Output the (x, y) coordinate of the center of the cell containing the given text.  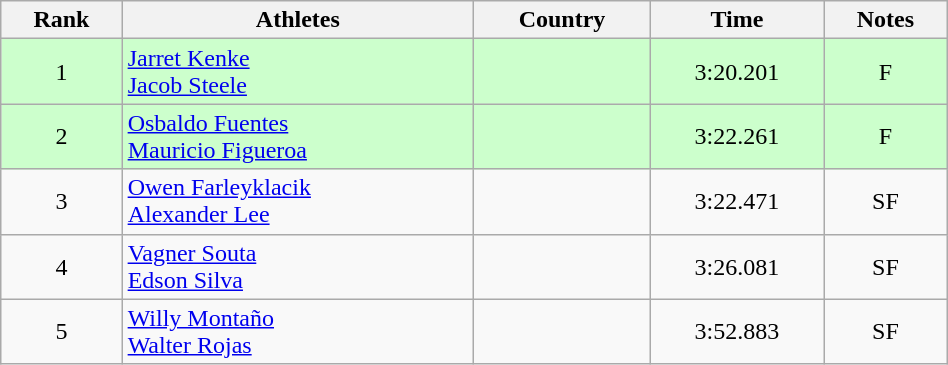
Notes (886, 20)
Willy MontañoWalter Rojas (298, 332)
Time (736, 20)
3:22.261 (736, 136)
Jarret KenkeJacob Steele (298, 72)
Osbaldo FuentesMauricio Figueroa (298, 136)
2 (62, 136)
3:26.081 (736, 266)
Vagner SoutaEdson Silva (298, 266)
4 (62, 266)
Athletes (298, 20)
Rank (62, 20)
5 (62, 332)
Country (562, 20)
3 (62, 202)
3:20.201 (736, 72)
3:52.883 (736, 332)
1 (62, 72)
3:22.471 (736, 202)
Owen FarleyklacikAlexander Lee (298, 202)
